Locate the cell with the specified text and output its (x, y) center coordinate. 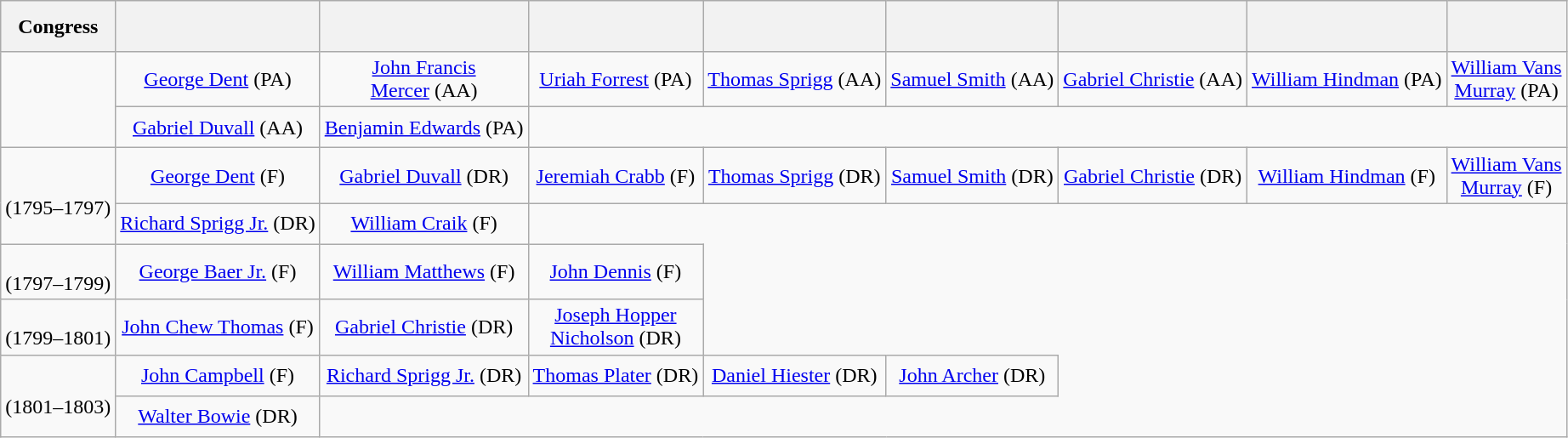
Congress (58, 26)
Walter Bowie (DR) (218, 416)
Gabriel Duvall (DR) (423, 175)
John Dennis (F) (616, 272)
Samuel Smith (DR) (973, 175)
Samuel Smith (AA) (973, 80)
(1795–1797) (58, 196)
George Baer Jr. (F) (218, 272)
William VansMurray (PA) (1507, 80)
(1797–1799) (58, 272)
Benjamin Edwards (PA) (423, 128)
George Dent (F) (218, 175)
Uriah Forrest (PA) (616, 80)
William VansMurray (F) (1507, 175)
Daniel Hiester (DR) (794, 375)
John Archer (DR) (973, 375)
William Hindman (PA) (1347, 80)
Gabriel Christie (AA) (1153, 80)
Joseph HopperNicholson (DR) (616, 327)
Thomas Plater (DR) (616, 375)
(1801–1803) (58, 395)
William Matthews (F) (423, 272)
John FrancisMercer (AA) (423, 80)
Gabriel Duvall (AA) (218, 128)
William Craik (F) (423, 224)
William Hindman (F) (1347, 175)
John Campbell (F) (218, 375)
(1799–1801) (58, 327)
Thomas Sprigg (DR) (794, 175)
John Chew Thomas (F) (218, 327)
George Dent (PA) (218, 80)
Jeremiah Crabb (F) (616, 175)
Thomas Sprigg (AA) (794, 80)
